Find where the given text appears and provide that cell's center as (x, y) coordinate. 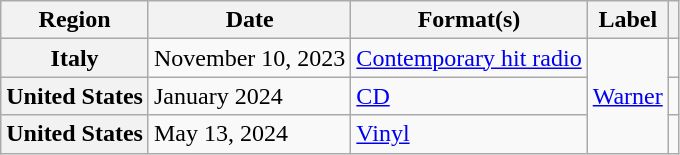
Format(s) (469, 20)
Warner (628, 96)
November 10, 2023 (249, 58)
January 2024 (249, 96)
May 13, 2024 (249, 134)
Label (628, 20)
CD (469, 96)
Italy (75, 58)
Vinyl (469, 134)
Region (75, 20)
Date (249, 20)
Contemporary hit radio (469, 58)
